Provide the [x, y] coordinate of the cell's center where the given text is located.  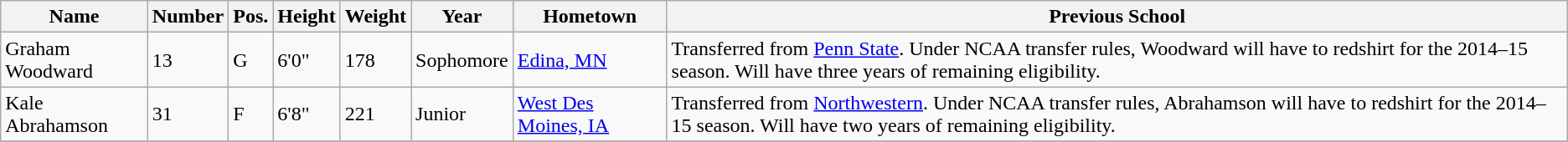
Pos. [251, 17]
6'8" [307, 114]
Name [75, 17]
6'0" [307, 60]
Sophomore [462, 60]
Graham Woodward [75, 60]
Year [462, 17]
178 [375, 60]
Previous School [1117, 17]
31 [188, 114]
West Des Moines, IA [590, 114]
13 [188, 60]
Number [188, 17]
Edina, MN [590, 60]
Hometown [590, 17]
Junior [462, 114]
Height [307, 17]
221 [375, 114]
Kale Abrahamson [75, 114]
Weight [375, 17]
F [251, 114]
G [251, 60]
